Output the (X, Y) coordinate of the center of the cell containing the given text.  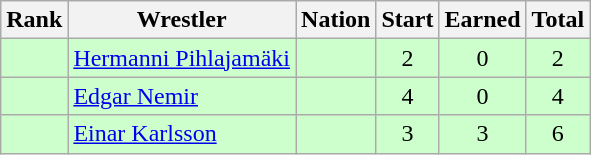
Start (408, 20)
Wrestler (182, 20)
Total (558, 20)
Edgar Nemir (182, 96)
Hermanni Pihlajamäki (182, 58)
6 (558, 134)
Rank (34, 20)
Nation (336, 20)
Einar Karlsson (182, 134)
Earned (482, 20)
